For the text-containing cell, return its midpoint in (x, y) coordinate format. 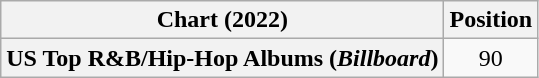
Position (491, 20)
US Top R&B/Hip-Hop Albums (Billboard) (222, 58)
90 (491, 58)
Chart (2022) (222, 20)
